Capture the cell that displays the provided text and extract its [X, Y] central coordinate. 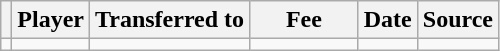
Source [458, 20]
Date [388, 20]
Player [51, 20]
Fee [304, 20]
Transferred to [170, 20]
